Return (x, y) of the center of cell containing provided text 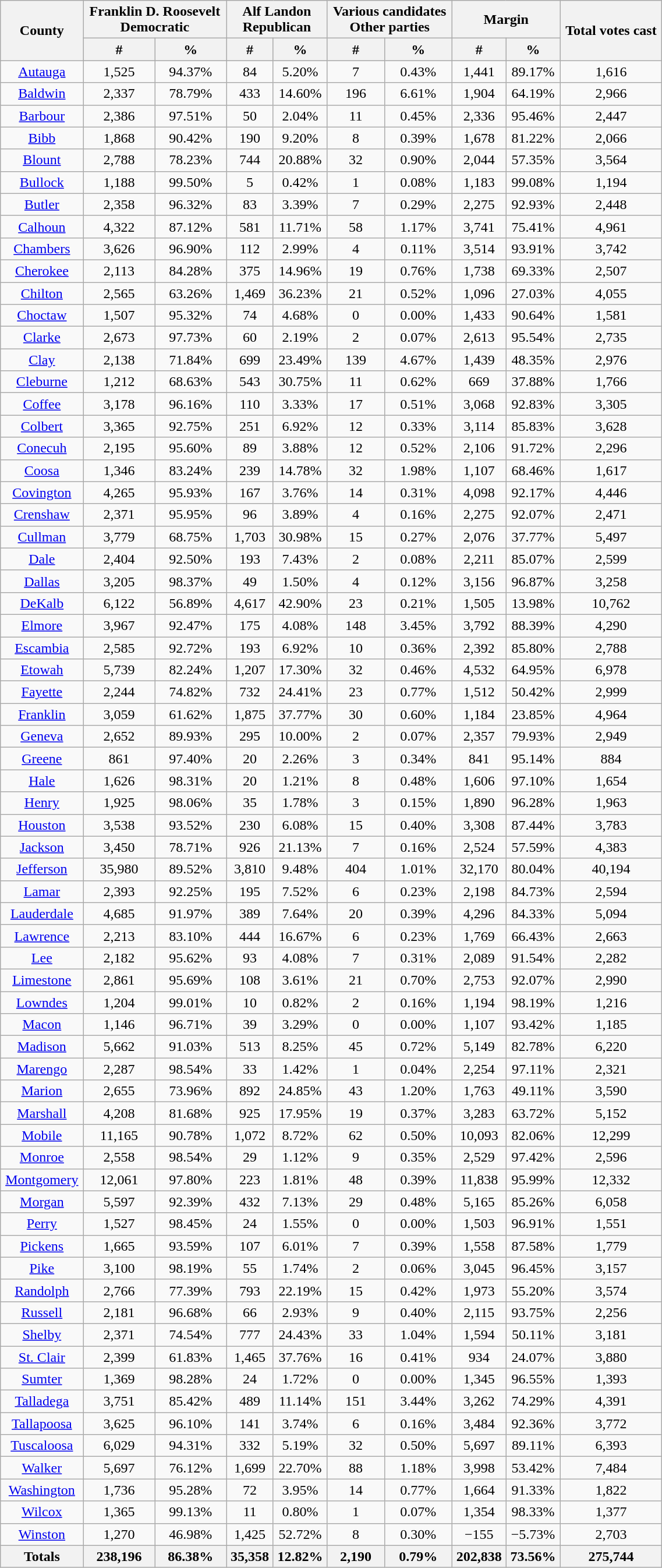
167 (250, 493)
107 (250, 1246)
1.50% (300, 581)
96.91% (533, 1224)
2,044 (479, 160)
83 (250, 204)
2,256 (611, 1312)
45 (356, 1047)
99.13% (191, 1512)
1,763 (479, 1091)
39 (250, 1025)
2,182 (119, 958)
49 (250, 581)
3,741 (479, 226)
1,512 (479, 692)
14.96% (300, 271)
10,093 (479, 1135)
1.42% (300, 1069)
92.36% (533, 1424)
2,471 (611, 515)
777 (250, 1335)
2,106 (479, 448)
2,213 (119, 936)
1,558 (479, 1246)
Total votes cast (611, 30)
86.38% (191, 1556)
2,753 (479, 980)
55.20% (533, 1290)
1,365 (119, 1512)
3.88% (300, 448)
Elmore (42, 625)
3.45% (418, 625)
1,703 (250, 537)
669 (479, 382)
Russell (42, 1312)
Jackson (42, 847)
0.60% (418, 714)
97.73% (191, 338)
884 (611, 759)
2,949 (611, 737)
95.32% (191, 316)
1,626 (119, 781)
24.43% (300, 1335)
95.14% (533, 759)
52.72% (300, 1534)
4,322 (119, 226)
98.45% (191, 1224)
30.98% (300, 537)
1.04% (418, 1335)
96 (250, 515)
16 (356, 1357)
92.72% (191, 648)
79.93% (533, 737)
17 (356, 404)
4,391 (611, 1401)
96.10% (191, 1424)
37.76% (300, 1357)
4,296 (479, 914)
3,258 (611, 581)
98.33% (533, 1512)
Dale (42, 559)
699 (250, 360)
1,346 (119, 470)
5,497 (611, 537)
5.20% (300, 72)
1,354 (479, 1512)
1,505 (479, 603)
3,628 (611, 426)
57.59% (533, 847)
2,663 (611, 936)
92.39% (191, 1202)
74.54% (191, 1335)
2,655 (119, 1091)
35,980 (119, 869)
88.39% (533, 625)
4,964 (611, 714)
96.28% (533, 803)
93.91% (533, 249)
Lamar (42, 891)
Randolph (42, 1290)
2,399 (119, 1357)
84.73% (533, 891)
68.46% (533, 470)
49.11% (533, 1091)
42.90% (300, 603)
3,625 (119, 1424)
37.88% (533, 382)
1,654 (611, 781)
62 (356, 1135)
1.98% (418, 470)
0.76% (418, 271)
3,538 (119, 825)
96.55% (533, 1379)
4,290 (611, 625)
0.51% (418, 404)
1,503 (479, 1224)
Alf LandonRepublican (277, 20)
Macon (42, 1025)
23.49% (300, 360)
16.67% (300, 936)
2,990 (611, 980)
Cullman (42, 537)
1,616 (611, 72)
2,190 (356, 1556)
3,068 (479, 404)
3,305 (611, 404)
81.68% (191, 1113)
0.90% (418, 160)
793 (250, 1290)
3.76% (300, 493)
1.21% (300, 781)
0.37% (418, 1113)
92.17% (533, 493)
St. Clair (42, 1357)
141 (250, 1424)
69.33% (533, 271)
1,822 (611, 1490)
78.71% (191, 847)
95.99% (533, 1180)
Dallas (42, 581)
23.85% (533, 714)
1,973 (479, 1290)
0.82% (300, 1002)
2,211 (479, 559)
99.50% (191, 182)
1,963 (611, 803)
97.40% (191, 759)
Bibb (42, 138)
14.78% (300, 470)
89.11% (533, 1446)
2,652 (119, 737)
3,157 (611, 1268)
50.11% (533, 1335)
6,978 (611, 670)
91.72% (533, 448)
5 (250, 182)
82.24% (191, 670)
Baldwin (42, 94)
63.26% (191, 293)
81.22% (533, 138)
73.96% (191, 1091)
Fayette (42, 692)
21.13% (300, 847)
4,961 (611, 226)
4,446 (611, 493)
0.33% (418, 426)
239 (250, 470)
1,594 (479, 1335)
Lauderdale (42, 914)
0.72% (418, 1047)
2,448 (611, 204)
4,532 (479, 670)
14.60% (300, 94)
7.52% (300, 891)
78.79% (191, 94)
108 (250, 980)
0.29% (418, 204)
1,270 (119, 1534)
1,469 (250, 293)
97.42% (533, 1158)
32,170 (479, 869)
74 (250, 316)
Lee (42, 958)
0.11% (418, 249)
1,665 (119, 1246)
1,207 (250, 670)
2,336 (479, 116)
Chilton (42, 293)
95.62% (191, 958)
91.97% (191, 914)
95.93% (191, 493)
1,890 (479, 803)
87.58% (533, 1246)
27.03% (533, 293)
1,766 (611, 382)
0.34% (418, 759)
513 (250, 1047)
24.07% (533, 1357)
Perry (42, 1224)
7,484 (611, 1468)
94.37% (191, 72)
3,156 (479, 581)
30.75% (300, 382)
89.93% (191, 737)
223 (250, 1180)
95.54% (533, 338)
95.60% (191, 448)
Calhoun (42, 226)
22.19% (300, 1290)
95.28% (191, 1490)
1,736 (119, 1490)
76.12% (191, 1468)
1.81% (300, 1180)
96.68% (191, 1312)
74.29% (533, 1401)
Jefferson (42, 869)
0.04% (418, 1069)
90.64% (533, 316)
2,113 (119, 271)
1,096 (479, 293)
3.33% (300, 404)
24.41% (300, 692)
22.70% (300, 1468)
3,742 (611, 249)
Tuscaloosa (42, 1446)
2,404 (119, 559)
2,673 (119, 338)
17.30% (300, 670)
11.14% (300, 1401)
2,181 (119, 1312)
432 (250, 1202)
3,783 (611, 825)
1,925 (119, 803)
90.78% (191, 1135)
Morgan (42, 1202)
2,766 (119, 1290)
96.45% (533, 1268)
1,188 (119, 182)
Clay (42, 360)
195 (250, 891)
68.75% (191, 537)
Hale (42, 781)
Greene (42, 759)
85.42% (191, 1401)
375 (250, 271)
71.84% (191, 360)
83.24% (191, 470)
92.93% (533, 204)
13.98% (533, 603)
1,183 (479, 182)
Washington (42, 1490)
2.99% (300, 249)
Blount (42, 160)
0.46% (418, 670)
93.59% (191, 1246)
2,585 (119, 648)
48 (356, 1180)
4,265 (119, 493)
3,967 (119, 625)
96.87% (533, 581)
78.23% (191, 160)
1,507 (119, 316)
3,450 (119, 847)
1,527 (119, 1224)
2,337 (119, 94)
Bullock (42, 182)
3.74% (300, 1424)
1,525 (119, 72)
Marion (42, 1091)
6,393 (611, 1446)
Wilcox (42, 1512)
50.42% (533, 692)
94.31% (191, 1446)
1,184 (479, 714)
4,383 (611, 847)
95.95% (191, 515)
89.17% (533, 72)
2,529 (479, 1158)
3,484 (479, 1424)
3,308 (479, 825)
−5.73% (533, 1534)
Franklin D. RooseveltDemocratic (155, 20)
2,703 (611, 1534)
Sumter (42, 1379)
50 (250, 116)
Montgomery (42, 1180)
2,282 (611, 958)
98.28% (191, 1379)
3,514 (479, 249)
0.70% (418, 980)
2,999 (611, 692)
55 (250, 1268)
95.69% (191, 980)
2,447 (611, 116)
88 (356, 1468)
Various candidatesOther parties (390, 20)
82.78% (533, 1047)
732 (250, 692)
90.42% (191, 138)
1,204 (119, 1002)
48.35% (533, 360)
Marshall (42, 1113)
3.29% (300, 1025)
93.52% (191, 825)
0.30% (418, 1534)
7.43% (300, 559)
68.63% (191, 382)
151 (356, 1401)
80.04% (533, 869)
3,810 (250, 869)
2,195 (119, 448)
0.12% (418, 581)
82.06% (533, 1135)
2,565 (119, 293)
97.11% (533, 1069)
1,738 (479, 271)
1,699 (250, 1468)
1,072 (250, 1135)
1,369 (119, 1379)
56.89% (191, 603)
6,122 (119, 603)
Geneva (42, 737)
98.37% (191, 581)
332 (250, 1446)
89 (250, 448)
Pike (42, 1268)
Autauga (42, 72)
3,590 (611, 1091)
2,076 (479, 537)
3,205 (119, 581)
91.03% (191, 1047)
74.82% (191, 692)
92.83% (533, 404)
3,779 (119, 537)
1,185 (611, 1025)
97.51% (191, 116)
190 (250, 138)
Franklin (42, 714)
2,321 (611, 1069)
9.48% (300, 869)
5,152 (611, 1113)
1.55% (300, 1224)
87.12% (191, 226)
3,059 (119, 714)
20.88% (300, 160)
Shelby (42, 1335)
2,393 (119, 891)
64.95% (533, 670)
Monroe (42, 1158)
Chambers (42, 249)
95.46% (533, 116)
9.20% (300, 138)
Escambia (42, 648)
43 (356, 1091)
Talladega (42, 1401)
1.74% (300, 1268)
0.62% (418, 382)
40,194 (611, 869)
93.75% (533, 1312)
77.39% (191, 1290)
89.52% (191, 869)
97.10% (533, 781)
2,613 (479, 338)
0.35% (418, 1158)
0.36% (418, 648)
85.07% (533, 559)
Madison (42, 1047)
87.44% (533, 825)
85.80% (533, 648)
85.83% (533, 426)
35,358 (250, 1556)
1,212 (119, 382)
58 (356, 226)
57.35% (533, 160)
2,066 (611, 138)
8.25% (300, 1047)
404 (356, 869)
84.33% (533, 914)
1.01% (418, 869)
3,998 (479, 1468)
1,146 (119, 1025)
489 (250, 1401)
96.16% (191, 404)
543 (250, 382)
12.82% (300, 1556)
Houston (42, 825)
60 (250, 338)
1,441 (479, 72)
Walker (42, 1468)
12,332 (611, 1180)
97.80% (191, 1180)
175 (250, 625)
3,283 (479, 1113)
2,735 (611, 338)
3.61% (300, 980)
92.47% (191, 625)
84 (250, 72)
2,558 (119, 1158)
581 (250, 226)
Marengo (42, 1069)
5,662 (119, 1047)
2,966 (611, 94)
92.25% (191, 891)
1,769 (479, 936)
12,061 (119, 1180)
6,029 (119, 1446)
Conecuh (42, 448)
2,507 (611, 271)
4,098 (479, 493)
1.78% (300, 803)
Coosa (42, 470)
744 (250, 160)
389 (250, 914)
1.17% (418, 226)
3,564 (611, 160)
96.71% (191, 1025)
2.93% (300, 1312)
3.95% (300, 1490)
11,165 (119, 1135)
230 (250, 825)
444 (250, 936)
0.80% (300, 1512)
1,875 (250, 714)
2,596 (611, 1158)
6.08% (300, 825)
Colbert (42, 426)
0.27% (418, 537)
4,617 (250, 603)
2,089 (479, 958)
4,685 (119, 914)
96.90% (191, 249)
3.44% (418, 1401)
98.06% (191, 803)
3,365 (119, 426)
Limestone (42, 980)
196 (356, 94)
Crenshaw (42, 515)
8.72% (300, 1135)
0.15% (418, 803)
2.19% (300, 338)
1,868 (119, 138)
Choctaw (42, 316)
2,198 (479, 891)
110 (250, 404)
3,045 (479, 1268)
36.23% (300, 293)
2.04% (300, 116)
64.19% (533, 94)
861 (119, 759)
Winston (42, 1534)
1.20% (418, 1091)
251 (250, 426)
6.61% (418, 94)
93 (250, 958)
1,551 (611, 1224)
841 (479, 759)
2,594 (611, 891)
1,345 (479, 1379)
99.08% (533, 182)
−155 (479, 1534)
5,149 (479, 1047)
Cleburne (42, 382)
4,055 (611, 293)
3,751 (119, 1401)
61.83% (191, 1357)
1,216 (611, 1002)
1.18% (418, 1468)
275,744 (611, 1556)
91.54% (533, 958)
35 (250, 803)
1,465 (250, 1357)
295 (250, 737)
139 (356, 360)
1,617 (611, 470)
1,393 (611, 1379)
96.32% (191, 204)
Pickens (42, 1246)
2,976 (611, 360)
4,208 (119, 1113)
11,838 (479, 1180)
53.42% (533, 1468)
6,220 (611, 1047)
1,425 (250, 1534)
Lowndes (42, 1002)
433 (250, 94)
0.45% (418, 116)
66 (250, 1312)
1,433 (479, 316)
2,254 (479, 1069)
Coffee (42, 404)
3,178 (119, 404)
0.43% (418, 72)
DeKalb (42, 603)
12,299 (611, 1135)
84.28% (191, 271)
926 (250, 847)
1,664 (479, 1490)
11.71% (300, 226)
66.43% (533, 936)
County (42, 30)
91.33% (533, 1490)
Clarke (42, 338)
6,058 (611, 1202)
Margin (506, 20)
10,762 (611, 603)
93.42% (533, 1025)
Etowah (42, 670)
925 (250, 1113)
2,244 (119, 692)
2,358 (119, 204)
75.41% (533, 226)
2,861 (119, 980)
92.75% (191, 426)
7.13% (300, 1202)
1,678 (479, 138)
85.26% (533, 1202)
0.41% (418, 1357)
5,739 (119, 670)
2,296 (611, 448)
3,100 (119, 1268)
934 (479, 1357)
Barbour (42, 116)
2,115 (479, 1312)
72 (250, 1490)
3,792 (479, 625)
Totals (42, 1556)
0.79% (418, 1556)
2.26% (300, 759)
1,581 (611, 316)
98.31% (191, 781)
2,599 (611, 559)
3,772 (611, 1424)
Henry (42, 803)
1,377 (611, 1512)
892 (250, 1091)
2,386 (119, 116)
30 (356, 714)
2,357 (479, 737)
92.50% (191, 559)
0.06% (418, 1268)
3,626 (119, 249)
2,138 (119, 360)
6.01% (300, 1246)
2,392 (479, 648)
1,606 (479, 781)
2,524 (479, 847)
99.01% (191, 1002)
3,262 (479, 1401)
4.67% (418, 360)
63.72% (533, 1113)
Mobile (42, 1135)
5,094 (611, 914)
Butler (42, 204)
202,838 (479, 1556)
Cherokee (42, 271)
3,114 (479, 426)
3,181 (611, 1335)
3,880 (611, 1357)
5,165 (479, 1202)
1,904 (479, 94)
5,597 (119, 1202)
Tallapoosa (42, 1424)
Lawrence (42, 936)
4.68% (300, 316)
148 (356, 625)
3.89% (300, 515)
238,196 (119, 1556)
2,287 (119, 1069)
1.72% (300, 1379)
17.95% (300, 1113)
24.85% (300, 1091)
1,439 (479, 360)
1.12% (300, 1158)
61.62% (191, 714)
5.19% (300, 1446)
83.10% (191, 936)
0.21% (418, 603)
Covington (42, 493)
10.00% (300, 737)
3,574 (611, 1290)
1,779 (611, 1246)
7.64% (300, 914)
112 (250, 249)
73.56% (533, 1556)
3.39% (300, 204)
46.98% (191, 1534)
